Return the (X, Y) coordinate for the center point of the cell that contains the specified text.  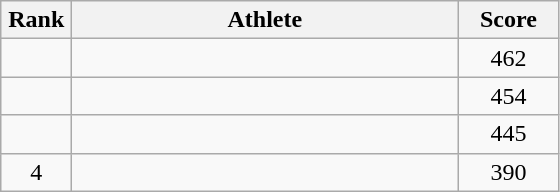
Rank (36, 20)
Score (508, 20)
390 (508, 172)
4 (36, 172)
454 (508, 96)
Athlete (265, 20)
445 (508, 134)
462 (508, 58)
